Identify which cell holds the provided text, then report its [x, y] central coordinate. 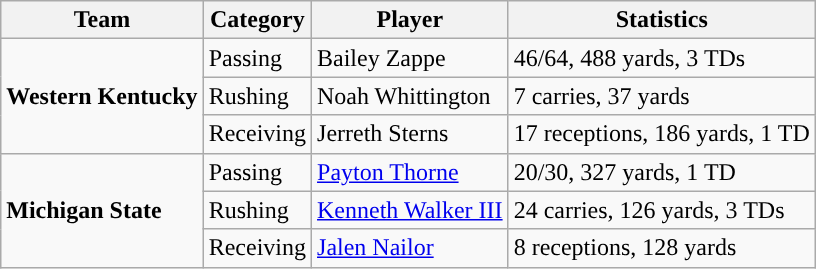
Payton Thorne [410, 172]
Kenneth Walker III [410, 210]
20/30, 327 yards, 1 TD [662, 172]
17 receptions, 186 yards, 1 TD [662, 134]
Western Kentucky [102, 96]
Statistics [662, 20]
24 carries, 126 yards, 3 TDs [662, 210]
Jalen Nailor [410, 248]
Noah Whittington [410, 96]
7 carries, 37 yards [662, 96]
Category [257, 20]
46/64, 488 yards, 3 TDs [662, 58]
Team [102, 20]
Player [410, 20]
8 receptions, 128 yards [662, 248]
Bailey Zappe [410, 58]
Jerreth Sterns [410, 134]
Michigan State [102, 210]
